Provide the (X, Y) coordinate of the cell's center where the given text is located.  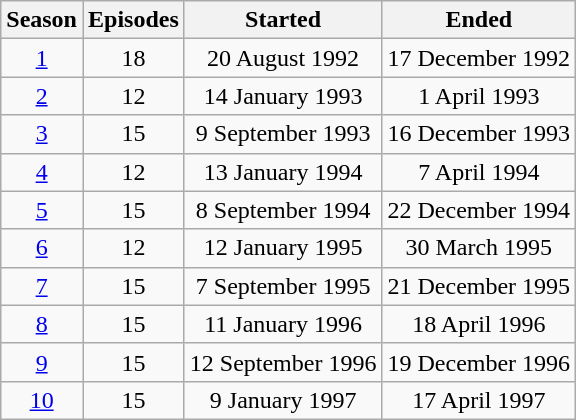
11 January 1996 (283, 324)
21 December 1995 (479, 286)
4 (42, 172)
18 April 1996 (479, 324)
Season (42, 20)
7 (42, 286)
9 September 1993 (283, 134)
3 (42, 134)
10 (42, 400)
9 (42, 362)
30 March 1995 (479, 248)
12 January 1995 (283, 248)
14 January 1993 (283, 96)
9 January 1997 (283, 400)
13 January 1994 (283, 172)
8 (42, 324)
Episodes (133, 20)
6 (42, 248)
5 (42, 210)
16 December 1993 (479, 134)
Started (283, 20)
2 (42, 96)
18 (133, 58)
1 (42, 58)
20 August 1992 (283, 58)
7 September 1995 (283, 286)
7 April 1994 (479, 172)
1 April 1993 (479, 96)
17 April 1997 (479, 400)
22 December 1994 (479, 210)
8 September 1994 (283, 210)
17 December 1992 (479, 58)
Ended (479, 20)
19 December 1996 (479, 362)
12 September 1996 (283, 362)
